Output the (X, Y) coordinate of the center of the cell containing the given text.  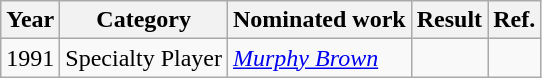
Murphy Brown (320, 58)
Year (30, 20)
1991 (30, 58)
Nominated work (320, 20)
Specialty Player (144, 58)
Ref. (514, 20)
Category (144, 20)
Result (449, 20)
